Search for the cell housing the specified text and yield its (x, y) center coordinate. 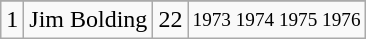
22 (170, 20)
1 (12, 20)
1973 1974 1975 1976 (276, 20)
Jim Bolding (88, 20)
